Pinpoint the cell where the given text exists, returning its (x, y) midpoint coordinate. 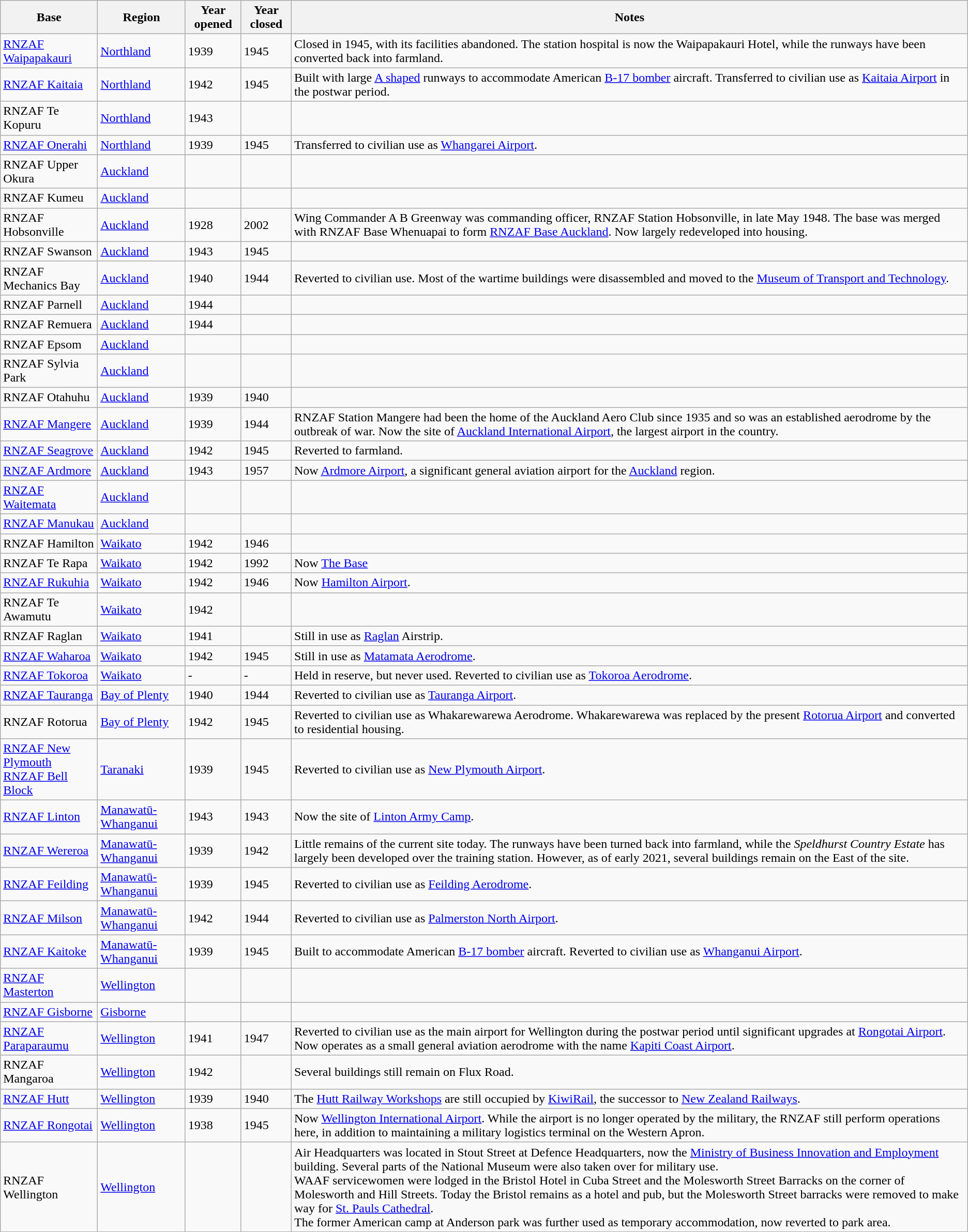
Now The Base (630, 563)
Reverted to civilian use as Feilding Aerodrome. (630, 884)
Reverted to civilian use as Whakarewarewa Aerodrome. Whakarewarewa was replaced by the present Rotorua Airport and converted to residential housing. (630, 722)
RNZAF Onerahi (49, 145)
RNZAF Waipapakauri (49, 51)
RNZAF Otahuhu (49, 398)
RNZAF Kaitaia (49, 85)
Held in reserve, but never used. Reverted to civilian use as Tokoroa Aerodrome. (630, 675)
RNZAF Sylvia Park (49, 371)
RNZAF Hutt (49, 1099)
2002 (266, 224)
RNZAF Rotorua (49, 722)
Gisborne (142, 1012)
RNZAF Paraparaumu (49, 1038)
RNZAF Kumeu (49, 198)
RNZAF Epsom (49, 344)
RNZAF Remuera (49, 324)
RNZAF Te Awamutu (49, 609)
RNZAF Feilding (49, 884)
The Hutt Railway Workshops are still occupied by KiwiRail, the successor to New Zealand Railways. (630, 1099)
RNZAF Mangere (49, 424)
RNZAF Manukau (49, 524)
RNZAF New PlymouthRNZAF Bell Block (49, 769)
RNZAF Tauranga (49, 695)
RNZAF Seagrove (49, 451)
RNZAF Hamilton (49, 543)
Reverted to farmland. (630, 451)
RNZAF Waitemata (49, 497)
Region (142, 18)
Reverted to civilian use as New Plymouth Airport. (630, 769)
RNZAF Wellington (49, 1187)
Now Ardmore Airport, a significant general aviation airport for the Auckland region. (630, 470)
1928 (213, 224)
Now Hamilton Airport. (630, 583)
RNZAF Te Rapa (49, 563)
1947 (266, 1038)
RNZAF Ardmore (49, 470)
RNZAF Te Kopuru (49, 118)
RNZAF Rukuhia (49, 583)
RNZAF Tokoroa (49, 675)
RNZAF Upper Okura (49, 172)
Still in use as Matamata Aerodrome. (630, 656)
Reverted to civilian use as Palmerston North Airport. (630, 918)
RNZAF Swanson (49, 251)
RNZAF Milson (49, 918)
RNZAF Parnell (49, 305)
Year closed (266, 18)
RNZAF Gisborne (49, 1012)
RNZAF Kaitoke (49, 951)
RNZAF Raglan (49, 636)
Taranaki (142, 769)
1938 (213, 1125)
RNZAF Wereroa (49, 851)
Base (49, 18)
RNZAF Rongotai (49, 1125)
1992 (266, 563)
RNZAF Waharoa (49, 656)
Still in use as Raglan Airstrip. (630, 636)
Notes (630, 18)
RNZAF Linton (49, 817)
Year opened (213, 18)
Transferred to civilian use as Whangarei Airport. (630, 145)
Several buildings still remain on Flux Road. (630, 1072)
RNZAF Mechanics Bay (49, 278)
RNZAF Mangaroa (49, 1072)
Built to accommodate American B-17 bomber aircraft. Reverted to civilian use as Whanganui Airport. (630, 951)
Built with large A shaped runways to accommodate American B-17 bomber aircraft. Transferred to civilian use as Kaitaia Airport in the postwar period. (630, 85)
RNZAF Hobsonville (49, 224)
Reverted to civilian use as Tauranga Airport. (630, 695)
1957 (266, 470)
Now the site of Linton Army Camp. (630, 817)
Reverted to civilian use. Most of the wartime buildings were disassembled and moved to the Museum of Transport and Technology. (630, 278)
RNZAF Masterton (49, 985)
